Scan for the cell matching the given text and deliver its [x, y] coordinate at center. 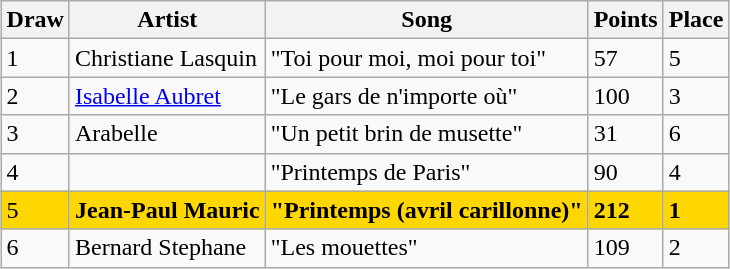
"Les mouettes" [426, 248]
Christiane Lasquin [167, 58]
"Toi pour moi, moi pour toi" [426, 58]
"Un petit brin de musette" [426, 134]
90 [626, 172]
Bernard Stephane [167, 248]
Jean-Paul Mauric [167, 210]
Draw [35, 20]
Points [626, 20]
"Le gars de n'importe où" [426, 96]
"Printemps (avril carillonne)" [426, 210]
Isabelle Aubret [167, 96]
Artist [167, 20]
212 [626, 210]
Song [426, 20]
Place [696, 20]
109 [626, 248]
100 [626, 96]
57 [626, 58]
Arabelle [167, 134]
"Printemps de Paris" [426, 172]
31 [626, 134]
